Scan for the cell matching the given text and deliver its (X, Y) coordinate at center. 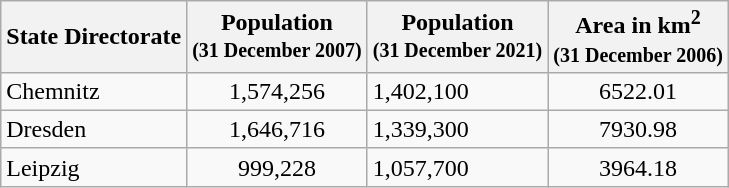
Population(31 December 2007) (278, 37)
999,228 (278, 167)
Dresden (94, 129)
1,339,300 (458, 129)
Population(31 December 2021) (458, 37)
7930.98 (638, 129)
Leipzig (94, 167)
1,646,716 (278, 129)
3964.18 (638, 167)
State Directorate (94, 37)
1,057,700 (458, 167)
1,574,256 (278, 91)
Area in km2(31 December 2006) (638, 37)
1,402,100 (458, 91)
6522.01 (638, 91)
Chemnitz (94, 91)
